Scan for the cell matching the given text and deliver its [x, y] coordinate at center. 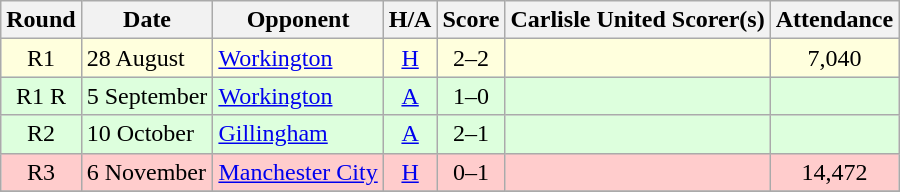
6 November [147, 172]
Date [147, 20]
2–2 [471, 58]
R2 [41, 134]
H/A [410, 20]
14,472 [834, 172]
0–1 [471, 172]
28 August [147, 58]
Score [471, 20]
Carlisle United Scorer(s) [638, 20]
2–1 [471, 134]
R1 [41, 58]
Gillingham [298, 134]
R3 [41, 172]
5 September [147, 96]
R1 R [41, 96]
10 October [147, 134]
Round [41, 20]
Manchester City [298, 172]
Attendance [834, 20]
1–0 [471, 96]
Opponent [298, 20]
7,040 [834, 58]
